Pinpoint the cell where the given text exists, returning its [X, Y] midpoint coordinate. 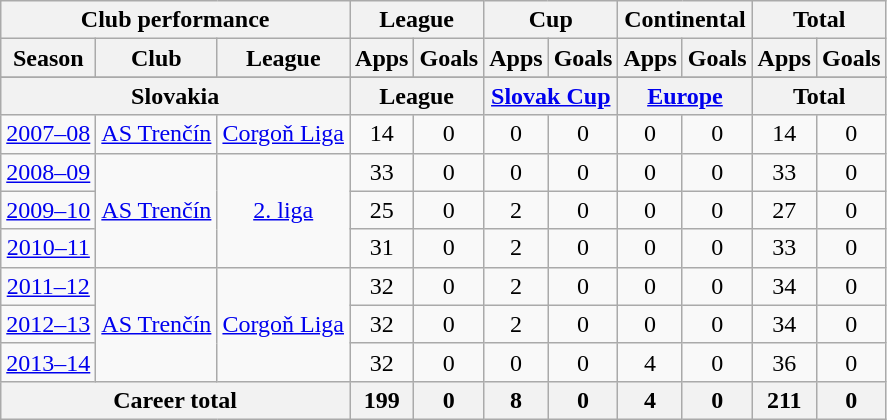
2007–08 [48, 134]
36 [784, 362]
27 [784, 210]
2008–09 [48, 172]
2013–14 [48, 362]
199 [382, 400]
2011–12 [48, 286]
8 [516, 400]
Club [156, 58]
31 [382, 248]
211 [784, 400]
Season [48, 58]
2010–11 [48, 248]
2. liga [284, 210]
Slovak Cup [551, 96]
Europe [685, 96]
Slovakia [176, 96]
2012–13 [48, 324]
2009–10 [48, 210]
Career total [176, 400]
Continental [685, 20]
25 [382, 210]
Club performance [176, 20]
Cup [551, 20]
